For the text-containing cell, return its midpoint in (X, Y) coordinate format. 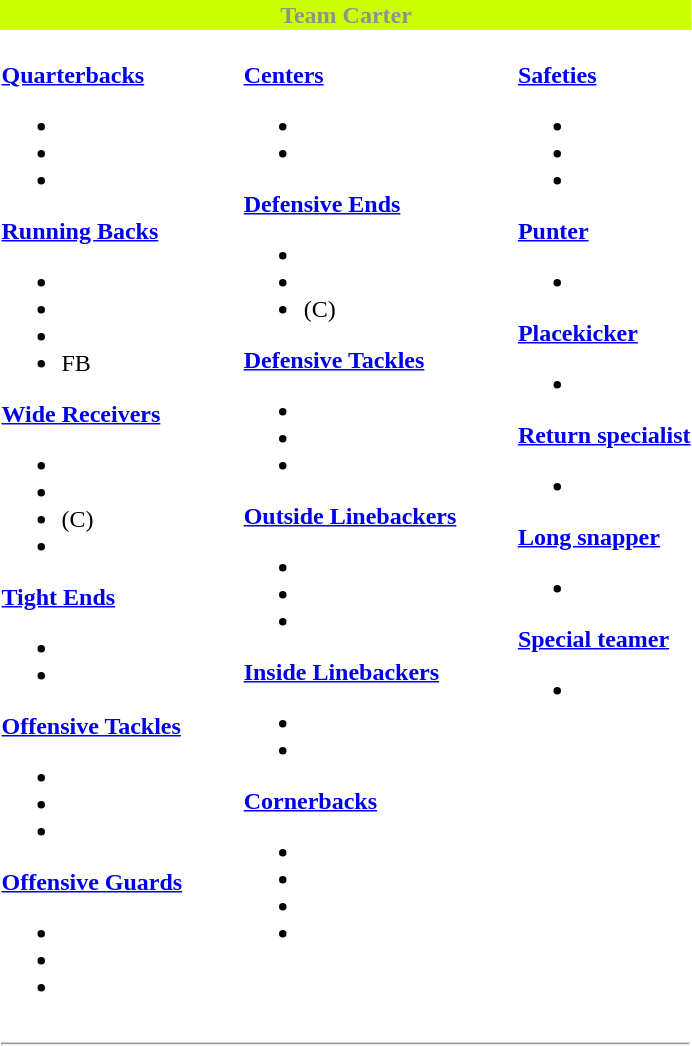
CentersDefensive Ends (C)Defensive TacklesOutside LinebackersInside LinebackersCornerbacks (350, 530)
Team Carter (346, 15)
Safeties PunterPlacekicker Return specialistLong snapperSpecial teamer (604, 530)
Quarterbacks Running Backs FBWide Receivers (C)Tight Ends Offensive Tackles Offensive Guards (92, 530)
